Scan for the cell matching the given text and deliver its [X, Y] coordinate at center. 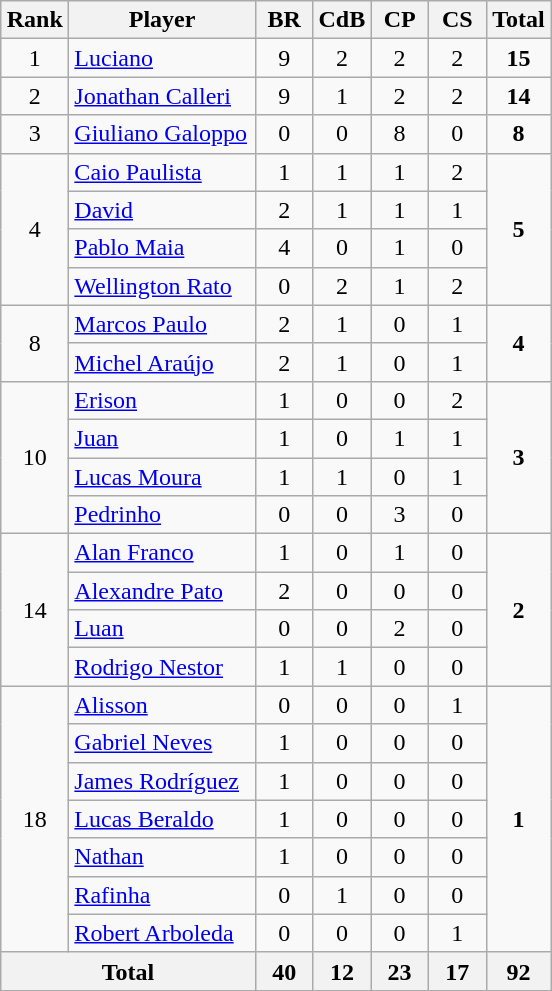
Marcos Paulo [162, 324]
Luciano [162, 58]
15 [518, 58]
Juan [162, 438]
23 [400, 971]
BR [284, 20]
17 [457, 971]
Alisson [162, 705]
Giuliano Galoppo [162, 134]
Pablo Maia [162, 248]
Lucas Beraldo [162, 819]
Michel Araújo [162, 362]
40 [284, 971]
5 [518, 229]
CP [400, 20]
Caio Paulista [162, 172]
CdB [342, 20]
Luan [162, 629]
Erison [162, 400]
Rank [35, 20]
Wellington Rato [162, 286]
18 [35, 819]
92 [518, 971]
Robert Arboleda [162, 933]
Lucas Moura [162, 477]
10 [35, 457]
Gabriel Neves [162, 743]
Alan Franco [162, 553]
Rafinha [162, 895]
Pedrinho [162, 515]
James Rodríguez [162, 781]
Nathan [162, 857]
Jonathan Calleri [162, 96]
Rodrigo Nestor [162, 667]
12 [342, 971]
CS [457, 20]
Player [162, 20]
Alexandre Pato [162, 591]
David [162, 210]
